Provide the (X, Y) coordinate of the cell's center where the given text is located.  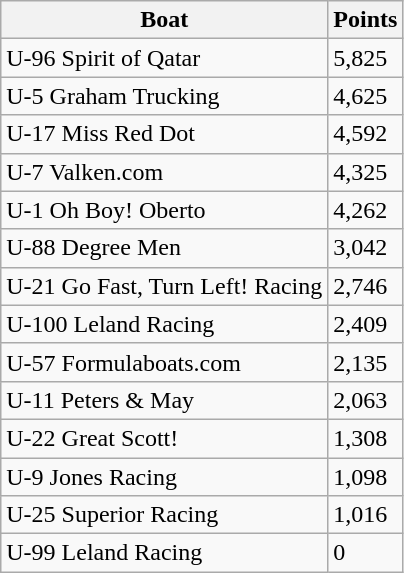
U-25 Superior Racing (164, 515)
1,098 (366, 477)
2,746 (366, 286)
4,592 (366, 134)
U-7 Valken.com (164, 172)
U-57 Formulaboats.com (164, 362)
2,409 (366, 324)
U-9 Jones Racing (164, 477)
Points (366, 20)
1,016 (366, 515)
U-11 Peters & May (164, 400)
Boat (164, 20)
4,625 (366, 96)
U-21 Go Fast, Turn Left! Racing (164, 286)
0 (366, 553)
3,042 (366, 248)
2,135 (366, 362)
1,308 (366, 438)
U-22 Great Scott! (164, 438)
4,325 (366, 172)
U-96 Spirit of Qatar (164, 58)
4,262 (366, 210)
U-17 Miss Red Dot (164, 134)
5,825 (366, 58)
U-100 Leland Racing (164, 324)
2,063 (366, 400)
U-88 Degree Men (164, 248)
U-1 Oh Boy! Oberto (164, 210)
U-5 Graham Trucking (164, 96)
U-99 Leland Racing (164, 553)
